Output the [x, y] coordinate of the center of the cell containing the given text.  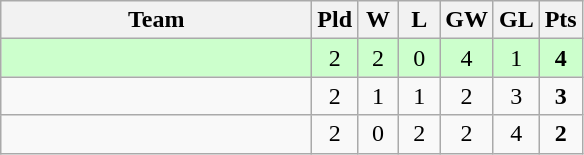
Team [156, 20]
Pld [335, 20]
GW [467, 20]
GL [516, 20]
L [420, 20]
Pts [560, 20]
W [378, 20]
